Extract the (x, y) coordinate from the center of the cell holding the provided text.  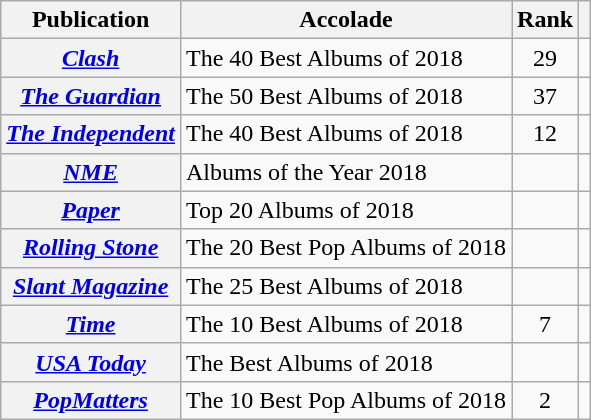
PopMatters (91, 400)
Top 20 Albums of 2018 (346, 210)
Clash (91, 58)
The 20 Best Pop Albums of 2018 (346, 248)
The Independent (91, 134)
USA Today (91, 362)
The Best Albums of 2018 (346, 362)
The 50 Best Albums of 2018 (346, 96)
Rank (546, 20)
Time (91, 324)
The 10 Best Albums of 2018 (346, 324)
29 (546, 58)
The 25 Best Albums of 2018 (346, 286)
The Guardian (91, 96)
7 (546, 324)
Publication (91, 20)
Slant Magazine (91, 286)
The 10 Best Pop Albums of 2018 (346, 400)
12 (546, 134)
2 (546, 400)
Albums of the Year 2018 (346, 172)
37 (546, 96)
Accolade (346, 20)
Paper (91, 210)
Rolling Stone (91, 248)
NME (91, 172)
